Scan for the cell matching the given text and deliver its [x, y] coordinate at center. 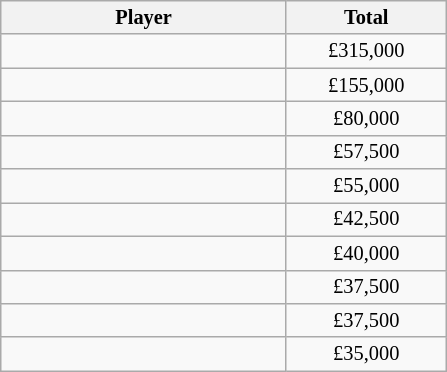
Player [144, 17]
£57,500 [366, 152]
£35,000 [366, 354]
£315,000 [366, 51]
£42,500 [366, 219]
£40,000 [366, 253]
£155,000 [366, 85]
Total [366, 17]
£55,000 [366, 186]
£80,000 [366, 118]
